Pinpoint the cell where the given text exists, returning its (X, Y) midpoint coordinate. 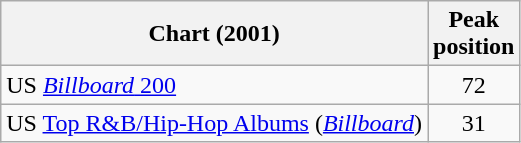
US Top R&B/Hip-Hop Albums (Billboard) (214, 123)
31 (474, 123)
US Billboard 200 (214, 85)
72 (474, 85)
Chart (2001) (214, 34)
Peakposition (474, 34)
